Find where the given text appears and provide that cell's center as (x, y) coordinate. 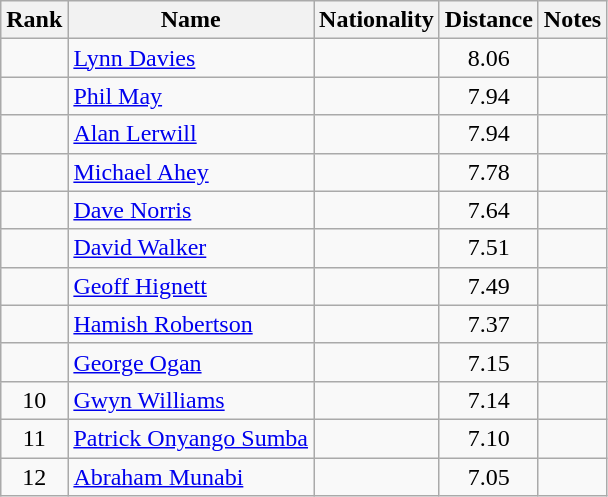
Gwyn Williams (191, 400)
7.05 (488, 477)
10 (34, 400)
Nationality (377, 20)
7.10 (488, 438)
George Ogan (191, 362)
Phil May (191, 96)
7.37 (488, 324)
Alan Lerwill (191, 134)
Geoff Hignett (191, 286)
7.15 (488, 362)
7.51 (488, 248)
Distance (488, 20)
Michael Ahey (191, 172)
Name (191, 20)
11 (34, 438)
Abraham Munabi (191, 477)
7.78 (488, 172)
David Walker (191, 248)
7.14 (488, 400)
12 (34, 477)
Rank (34, 20)
Patrick Onyango Sumba (191, 438)
7.49 (488, 286)
8.06 (488, 58)
Lynn Davies (191, 58)
7.64 (488, 210)
Notes (572, 20)
Dave Norris (191, 210)
Hamish Robertson (191, 324)
